Determine the [X, Y] coordinate at the center of the cell enclosing the given text.  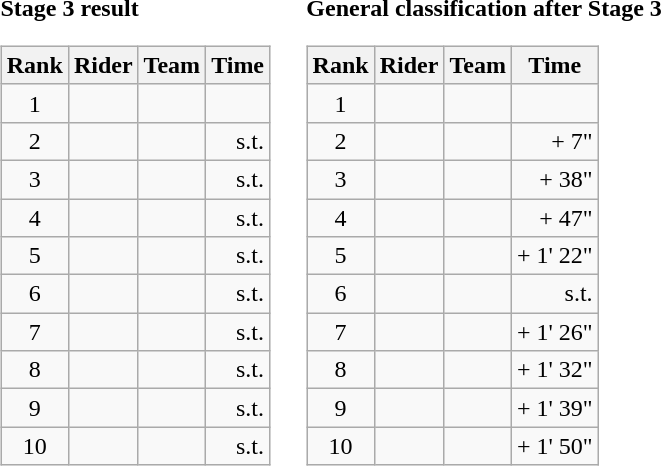
+ 1' 22" [554, 256]
+ 1' 32" [554, 370]
+ 47" [554, 217]
+ 1' 26" [554, 332]
+ 1' 50" [554, 446]
+ 38" [554, 179]
+ 1' 39" [554, 408]
+ 7" [554, 141]
